Pinpoint the cell where the given text exists, returning its [X, Y] midpoint coordinate. 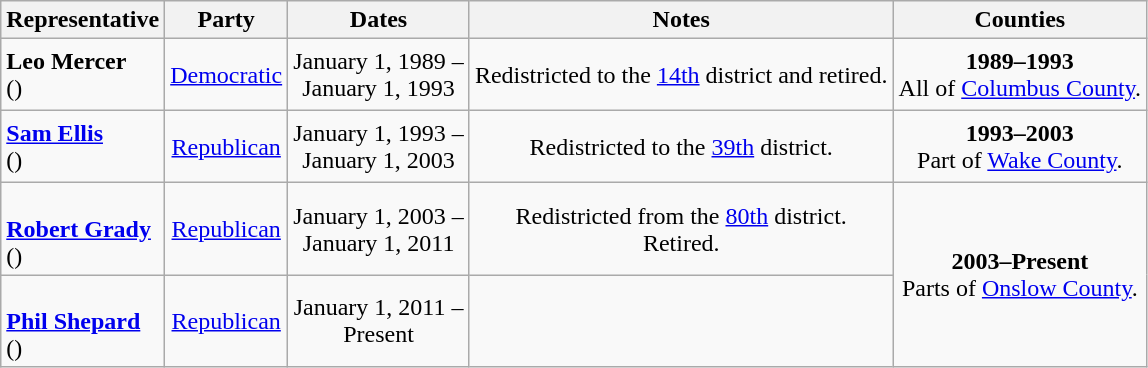
January 1, 2003 – January 1, 2011 [379, 229]
January 1, 1993 – January 1, 2003 [379, 147]
Sam Ellis() [83, 147]
January 1, 1989 – January 1, 1993 [379, 75]
Notes [681, 20]
Redistricted to the 14th district and retired. [681, 75]
Representative [83, 20]
January 1, 2011 – Present [379, 321]
1989–1993 All of Columbus County. [1020, 75]
Robert Grady() [83, 229]
2003–Present Parts of Onslow County. [1020, 275]
Phil Shepard() [83, 321]
Redistricted to the 39th district. [681, 147]
Redistricted from the 80th district. Retired. [681, 229]
Leo Mercer() [83, 75]
1993–2003 Part of Wake County. [1020, 147]
Party [226, 20]
Dates [379, 20]
Democratic [226, 75]
Counties [1020, 20]
